Search for the cell housing the specified text and yield its [x, y] center coordinate. 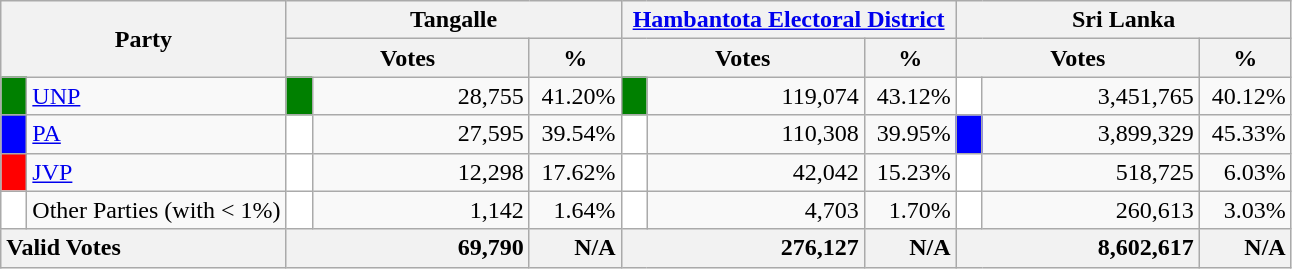
Party [144, 39]
518,725 [1090, 172]
39.95% [910, 134]
4,703 [756, 210]
Other Parties (with < 1%) [156, 210]
43.12% [910, 96]
Tangalle [454, 20]
15.23% [910, 172]
12,298 [420, 172]
1.64% [575, 210]
1.70% [910, 210]
1,142 [420, 210]
27,595 [420, 134]
119,074 [756, 96]
260,613 [1090, 210]
3,899,329 [1090, 134]
3,451,765 [1090, 96]
3.03% [1245, 210]
UNP [156, 96]
6.03% [1245, 172]
PA [156, 134]
17.62% [575, 172]
Sri Lanka [1124, 20]
JVP [156, 172]
41.20% [575, 96]
Hambantota Electoral District [788, 20]
45.33% [1245, 134]
28,755 [420, 96]
Valid Votes [144, 248]
276,127 [742, 248]
69,790 [408, 248]
8,602,617 [1078, 248]
39.54% [575, 134]
110,308 [756, 134]
42,042 [756, 172]
40.12% [1245, 96]
